Locate the cell with the specified text and output its (X, Y) center coordinate. 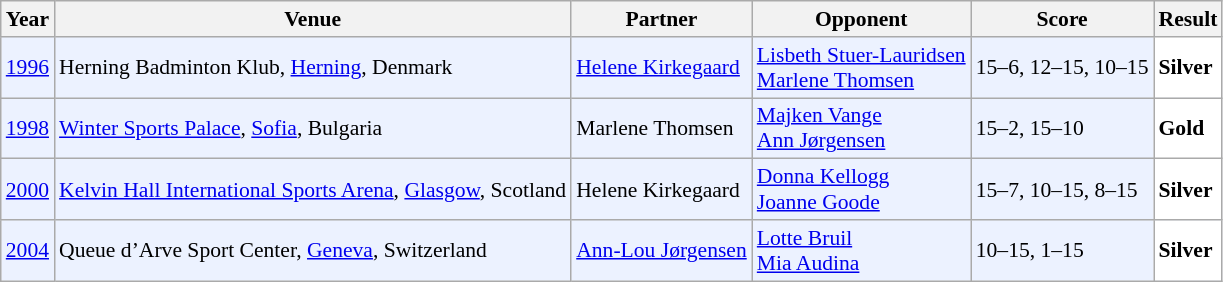
1998 (28, 128)
Result (1188, 19)
15–2, 15–10 (1062, 128)
Queue d’Arve Sport Center, Geneva, Switzerland (312, 250)
2004 (28, 250)
Donna Kellogg Joanne Goode (862, 190)
Lotte Bruil Mia Audina (862, 250)
Majken Vange Ann Jørgensen (862, 128)
2000 (28, 190)
Kelvin Hall International Sports Arena, Glasgow, Scotland (312, 190)
Opponent (862, 19)
Partner (662, 19)
Ann-Lou Jørgensen (662, 250)
15–6, 12–15, 10–15 (1062, 68)
Marlene Thomsen (662, 128)
Gold (1188, 128)
1996 (28, 68)
Lisbeth Stuer-Lauridsen Marlene Thomsen (862, 68)
10–15, 1–15 (1062, 250)
Score (1062, 19)
Year (28, 19)
Herning Badminton Klub, Herning, Denmark (312, 68)
15–7, 10–15, 8–15 (1062, 190)
Winter Sports Palace, Sofia, Bulgaria (312, 128)
Venue (312, 19)
